Detect which cell encompasses the target text, then output its (x, y) center coordinate. 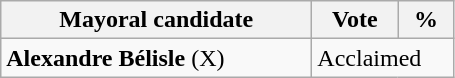
Alexandre Bélisle (X) (156, 58)
% (426, 20)
Vote (355, 20)
Acclaimed (383, 58)
Mayoral candidate (156, 20)
